Identify which cell holds the provided text, then report its (x, y) central coordinate. 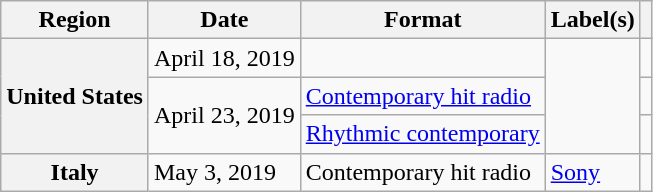
April 18, 2019 (224, 58)
Rhythmic contemporary (422, 134)
Sony (592, 172)
April 23, 2019 (224, 115)
Label(s) (592, 20)
United States (75, 96)
Region (75, 20)
Date (224, 20)
May 3, 2019 (224, 172)
Format (422, 20)
Italy (75, 172)
